Locate the cell with the specified text and output its [X, Y] center coordinate. 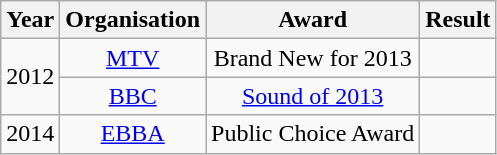
2012 [30, 77]
Result [458, 20]
MTV [133, 58]
BBC [133, 96]
Public Choice Award [313, 134]
Brand New for 2013 [313, 58]
Year [30, 20]
Sound of 2013 [313, 96]
Award [313, 20]
2014 [30, 134]
EBBA [133, 134]
Organisation [133, 20]
